Find where the given text appears and provide that cell's center as [x, y] coordinate. 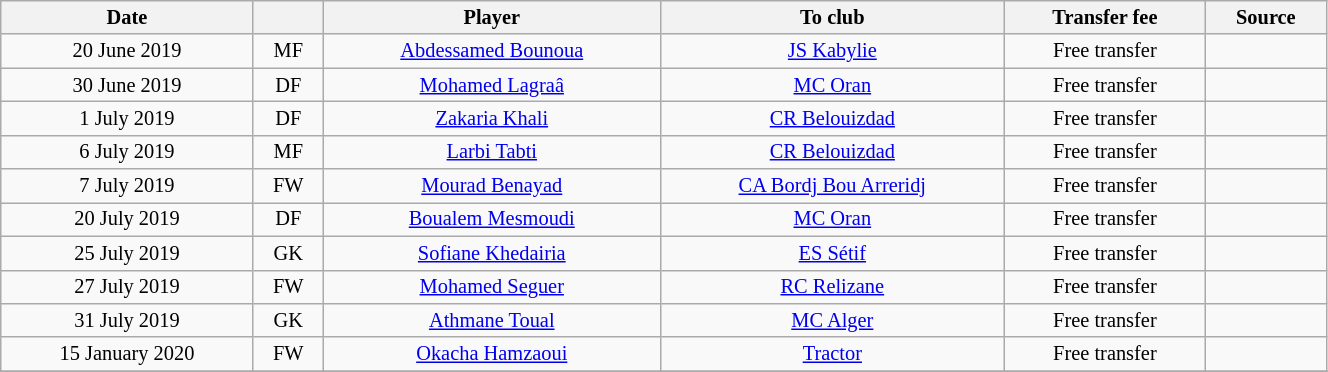
CA Bordj Bou Arreridj [832, 186]
15 January 2020 [127, 354]
MC Alger [832, 320]
Player [492, 17]
Abdessamed Bounoua [492, 51]
20 June 2019 [127, 51]
20 July 2019 [127, 219]
31 July 2019 [127, 320]
Mohamed Seguer [492, 287]
30 June 2019 [127, 85]
JS Kabylie [832, 51]
7 July 2019 [127, 186]
Mourad Benayad [492, 186]
Okacha Hamzaoui [492, 354]
Transfer fee [1106, 17]
Sofiane Khedairia [492, 253]
Larbi Tabti [492, 152]
To club [832, 17]
Boualem Mesmoudi [492, 219]
6 July 2019 [127, 152]
Source [1266, 17]
RC Relizane [832, 287]
25 July 2019 [127, 253]
Mohamed Lagraâ [492, 85]
ES Sétif [832, 253]
1 July 2019 [127, 118]
27 July 2019 [127, 287]
Date [127, 17]
Athmane Toual [492, 320]
Zakaria Khali [492, 118]
Tractor [832, 354]
